Extract the (X, Y) coordinate from the center of the cell holding the provided text.  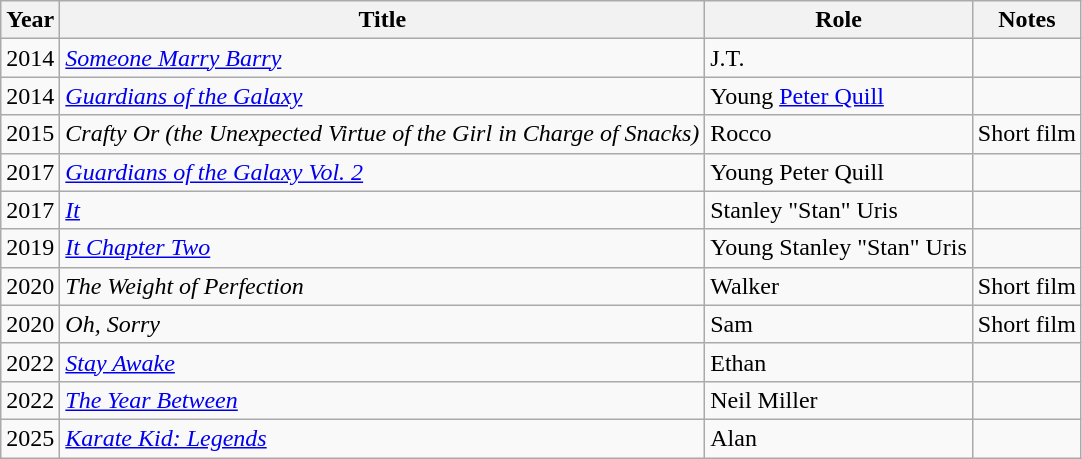
The Year Between (382, 400)
Year (30, 20)
2015 (30, 134)
Stay Awake (382, 362)
Rocco (839, 134)
Sam (839, 324)
Young Stanley "Stan" Uris (839, 248)
Stanley "Stan" Uris (839, 210)
Karate Kid: Legends (382, 438)
Oh, Sorry (382, 324)
It Chapter Two (382, 248)
Neil Miller (839, 400)
Title (382, 20)
Guardians of the Galaxy (382, 96)
The Weight of Perfection (382, 286)
J.T. (839, 58)
Walker (839, 286)
It (382, 210)
Crafty Or (the Unexpected Virtue of the Girl in Charge of Snacks) (382, 134)
Alan (839, 438)
Guardians of the Galaxy Vol. 2 (382, 172)
2019 (30, 248)
Notes (1026, 20)
Role (839, 20)
2025 (30, 438)
Ethan (839, 362)
Someone Marry Barry (382, 58)
